Scan for the cell matching the given text and deliver its (X, Y) coordinate at center. 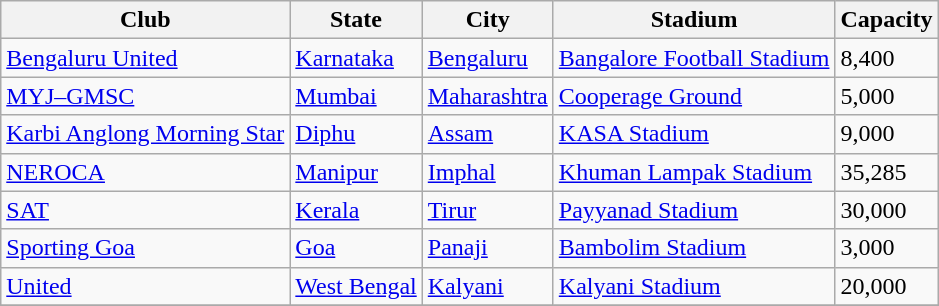
Sporting Goa (146, 248)
Goa (356, 248)
City (488, 20)
Manipur (356, 172)
Mumbai (356, 96)
8,400 (886, 58)
Payyanad Stadium (694, 210)
MYJ–GMSC (146, 96)
KASA Stadium (694, 134)
Khuman Lampak Stadium (694, 172)
West Bengal (356, 286)
Bambolim Stadium (694, 248)
Bangalore Football Stadium (694, 58)
Maharashtra (488, 96)
Panaji (488, 248)
Club (146, 20)
Karbi Anglong Morning Star (146, 134)
Capacity (886, 20)
SAT (146, 210)
30,000 (886, 210)
Bengaluru (488, 58)
Cooperage Ground (694, 96)
Stadium (694, 20)
Tirur (488, 210)
Kerala (356, 210)
NEROCA (146, 172)
20,000 (886, 286)
35,285 (886, 172)
3,000 (886, 248)
State (356, 20)
Assam (488, 134)
United (146, 286)
Kalyani (488, 286)
9,000 (886, 134)
Kalyani Stadium (694, 286)
Karnataka (356, 58)
5,000 (886, 96)
Imphal (488, 172)
Diphu (356, 134)
Bengaluru United (146, 58)
